Capture the cell that displays the provided text and extract its [x, y] central coordinate. 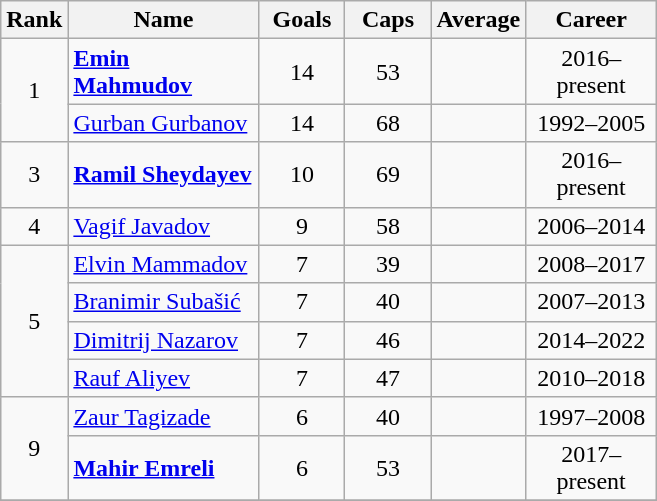
69 [388, 174]
Mahir Emreli [164, 468]
Average [478, 20]
Gurban Gurbanov [164, 123]
Zaur Tagizade [164, 416]
39 [388, 264]
Dimitrij Nazarov [164, 340]
10 [302, 174]
2007–2013 [592, 302]
46 [388, 340]
Ramil Sheydayev [164, 174]
Elvin Mammadov [164, 264]
1992–2005 [592, 123]
2017–present [592, 468]
2006–2014 [592, 226]
2014–2022 [592, 340]
Goals [302, 20]
3 [34, 174]
Rank [34, 20]
Rauf Aliyev [164, 378]
4 [34, 226]
Career [592, 20]
5 [34, 321]
2008–2017 [592, 264]
1 [34, 90]
58 [388, 226]
68 [388, 123]
Caps [388, 20]
47 [388, 378]
2010–2018 [592, 378]
Vagif Javadov [164, 226]
Name [164, 20]
1997–2008 [592, 416]
Branimir Subašić [164, 302]
Emin Mahmudov [164, 72]
